For the text-containing cell, return its midpoint in [x, y] coordinate format. 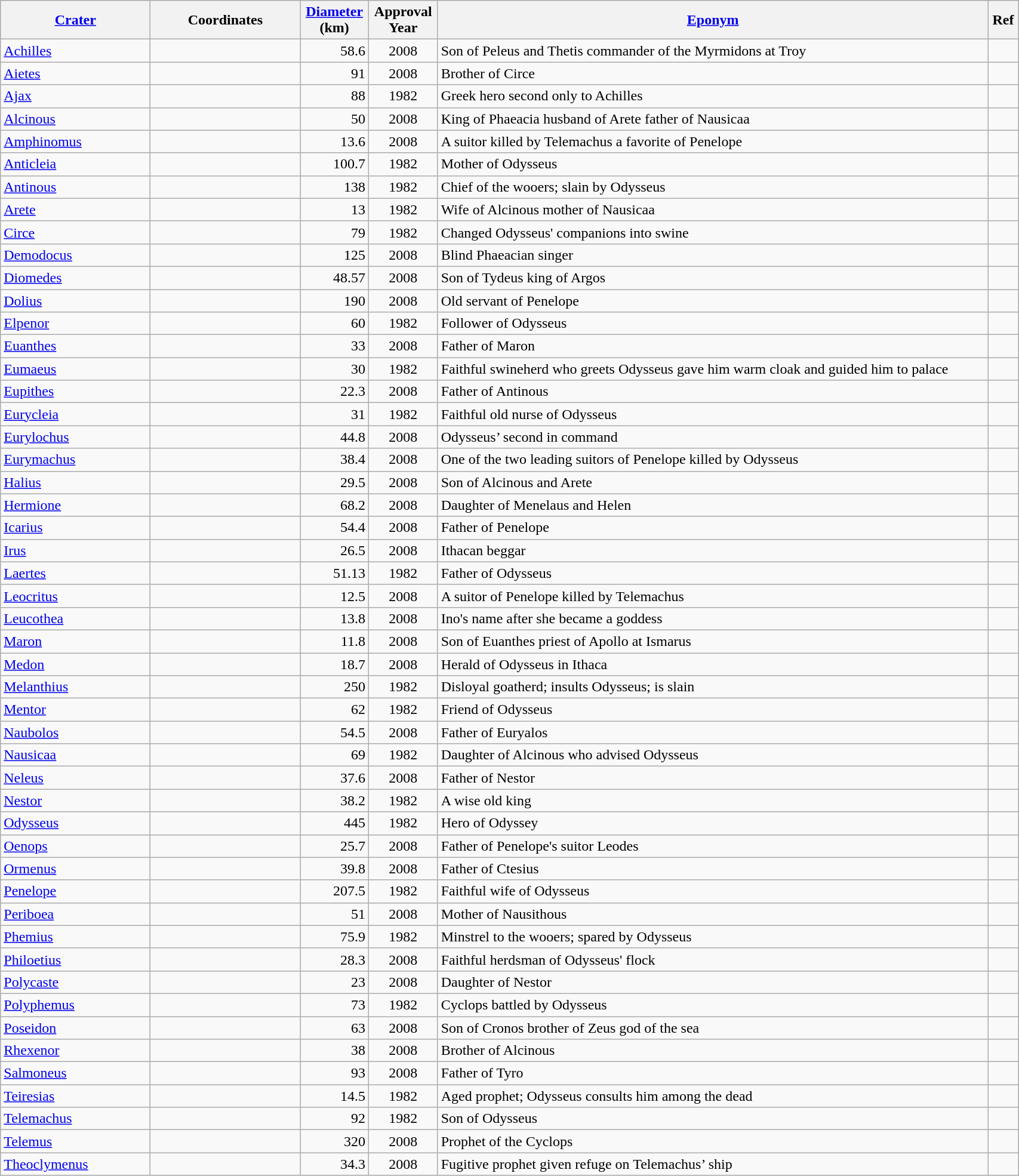
Son of Alcinous and Arete [713, 482]
13 [334, 210]
38.2 [334, 801]
30 [334, 369]
Neleus [75, 778]
Teiresias [75, 1096]
75.9 [334, 937]
60 [334, 324]
Halius [75, 482]
33 [334, 346]
37.6 [334, 778]
23 [334, 982]
Father of Odysseus [713, 573]
Crater [75, 20]
Eurylochus [75, 437]
Faithful herdsman of Odysseus' flock [713, 959]
Mentor [75, 710]
Daughter of Menelaus and Helen [713, 505]
Faithful swineherd who greets Odysseus gave him warm cloak and guided him to palace [713, 369]
13.8 [334, 618]
44.8 [334, 437]
Ref [1003, 20]
Phemius [75, 937]
Disloyal goatherd; insults Odysseus; is slain [713, 687]
Aged prophet; Odysseus consults him among the dead [713, 1096]
68.2 [334, 505]
100.7 [334, 164]
Cyclops battled by Odysseus [713, 1005]
Eponym [713, 20]
Ormenus [75, 869]
Brother of Alcinous [713, 1051]
58.6 [334, 51]
Faithful old nurse of Odysseus [713, 414]
Prophet of the Cyclops [713, 1141]
Father of Nestor [713, 778]
One of the two leading suitors of Penelope killed by Odysseus [713, 460]
73 [334, 1005]
Oenops [75, 846]
91 [334, 73]
Alcinous [75, 119]
54.4 [334, 528]
34.3 [334, 1164]
Nestor [75, 801]
Laertes [75, 573]
Follower of Odysseus [713, 324]
13.6 [334, 141]
445 [334, 823]
29.5 [334, 482]
Telemachus [75, 1119]
Daughter of Alcinous who advised Odysseus [713, 755]
Minstrel to the wooers; spared by Odysseus [713, 937]
38.4 [334, 460]
Medon [75, 664]
Eumaeus [75, 369]
Demodocus [75, 255]
Achilles [75, 51]
26.5 [334, 550]
25.7 [334, 846]
Friend of Odysseus [713, 710]
Telemus [75, 1141]
28.3 [334, 959]
Elpenor [75, 324]
Wife of Alcinous mother of Nausicaa [713, 210]
Leucothea [75, 618]
93 [334, 1073]
Father of Euryalos [713, 732]
38 [334, 1051]
A suitor of Penelope killed by Telemachus [713, 596]
Son of Odysseus [713, 1119]
Mother of Odysseus [713, 164]
207.5 [334, 891]
Penelope [75, 891]
31 [334, 414]
Aietes [75, 73]
79 [334, 232]
Odysseus’ second in command [713, 437]
Philoetius [75, 959]
Faithful wife of Odysseus [713, 891]
Chief of the wooers; slain by Odysseus [713, 187]
Fugitive prophet given refuge on Telemachus’ ship [713, 1164]
Changed Odysseus' companions into swine [713, 232]
Son of Peleus and Thetis commander of the Myrmidons at Troy [713, 51]
Icarius [75, 528]
Theoclymenus [75, 1164]
Son of Euanthes priest of Apollo at Ismarus [713, 641]
12.5 [334, 596]
Polyphemus [75, 1005]
Anticleia [75, 164]
Old servant of Penelope [713, 300]
Brother of Circe [713, 73]
Herald of Odysseus in Ithaca [713, 664]
69 [334, 755]
Odysseus [75, 823]
88 [334, 96]
Amphinomus [75, 141]
250 [334, 687]
Father of Ctesius [713, 869]
138 [334, 187]
Hero of Odyssey [713, 823]
Daughter of Nestor [713, 982]
Coordinates [226, 20]
Diameter(km) [334, 20]
48.57 [334, 278]
Father of Antinous [713, 392]
Eupithes [75, 392]
Poseidon [75, 1027]
A wise old king [713, 801]
Father of Penelope's suitor Leodes [713, 846]
Periboea [75, 914]
A suitor killed by Telemachus a favorite of Penelope [713, 141]
Irus [75, 550]
Father of Maron [713, 346]
Blind Phaeacian singer [713, 255]
Maron [75, 641]
92 [334, 1119]
Arete [75, 210]
125 [334, 255]
18.7 [334, 664]
Polycaste [75, 982]
Ajax [75, 96]
63 [334, 1027]
Mother of Nausithous [713, 914]
Antinous [75, 187]
Son of Tydeus king of Argos [713, 278]
62 [334, 710]
Hermione [75, 505]
Father of Penelope [713, 528]
Ithacan beggar [713, 550]
50 [334, 119]
Melanthius [75, 687]
11.8 [334, 641]
51 [334, 914]
22.3 [334, 392]
Naubolos [75, 732]
Ino's name after she became a goddess [713, 618]
Circe [75, 232]
Dolius [75, 300]
Salmoneus [75, 1073]
Leocritus [75, 596]
Diomedes [75, 278]
Rhexenor [75, 1051]
54.5 [334, 732]
39.8 [334, 869]
51.13 [334, 573]
Nausicaa [75, 755]
Greek hero second only to Achilles [713, 96]
Father of Tyro [713, 1073]
Eurymachus [75, 460]
14.5 [334, 1096]
320 [334, 1141]
Euanthes [75, 346]
190 [334, 300]
ApprovalYear [403, 20]
Son of Cronos brother of Zeus god of the sea [713, 1027]
Eurycleia [75, 414]
King of Phaeacia husband of Arete father of Nausicaa [713, 119]
